Locate the cell with the specified text and output its [X, Y] center coordinate. 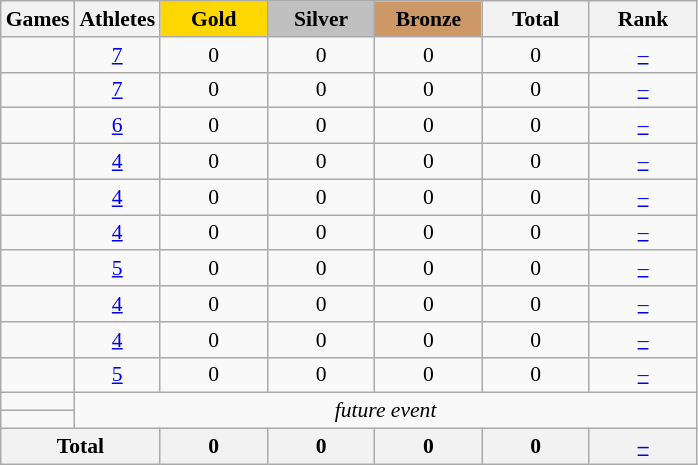
future event [385, 411]
Silver [320, 19]
6 [117, 126]
Gold [214, 19]
Games [38, 19]
Athletes [117, 19]
Rank [642, 19]
Bronze [428, 19]
